Extract the (X, Y) coordinate from the center of the cell holding the provided text.  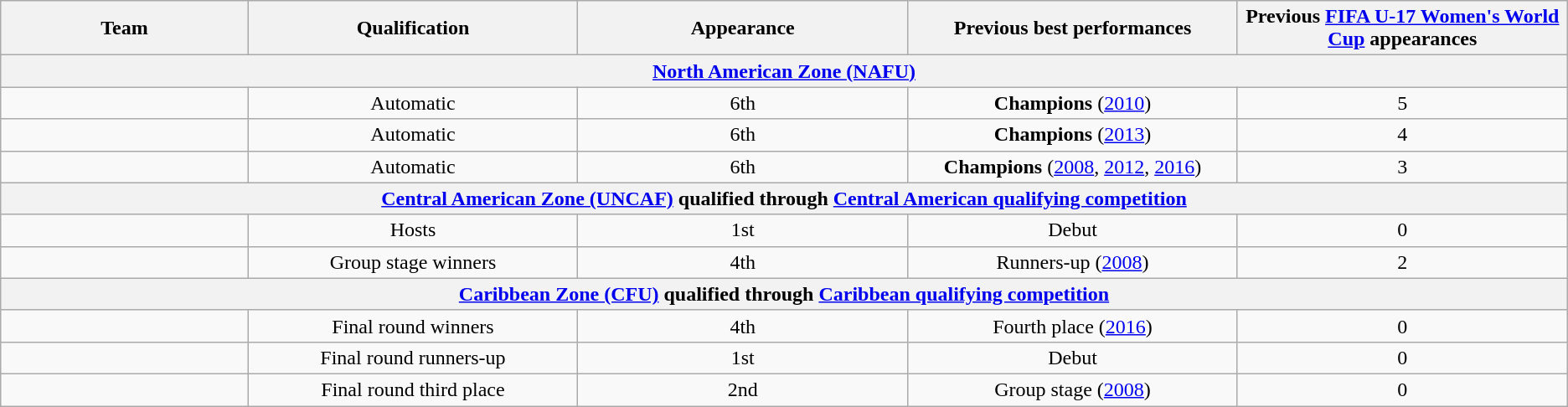
Caribbean Zone (CFU) qualified through Caribbean qualifying competition (784, 294)
North American Zone (NAFU) (784, 71)
Final round third place (413, 389)
Hosts (413, 230)
Previous best performances (1073, 28)
Fourth place (2016) (1073, 326)
3 (1402, 167)
Champions (2013) (1073, 135)
Group stage winners (413, 262)
Final round runners-up (413, 358)
5 (1402, 103)
2nd (743, 389)
4 (1402, 135)
2 (1402, 262)
Central American Zone (UNCAF) qualified through Central American qualifying competition (784, 198)
Qualification (413, 28)
Runners-up (2008) (1073, 262)
Champions (2010) (1073, 103)
Final round winners (413, 326)
Appearance (743, 28)
Group stage (2008) (1073, 389)
Champions (2008, 2012, 2016) (1073, 167)
Team (124, 28)
Previous FIFA U-17 Women's World Cup appearances (1402, 28)
